Output the [X, Y] coordinate of the center of the cell containing the given text.  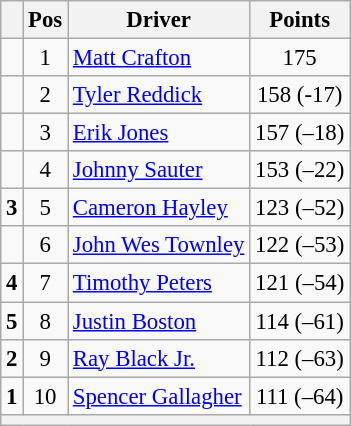
9 [46, 358]
Timothy Peters [159, 283]
153 (–22) [300, 170]
Pos [46, 20]
Tyler Reddick [159, 95]
122 (–53) [300, 245]
Cameron Hayley [159, 208]
7 [46, 283]
Johnny Sauter [159, 170]
Driver [159, 20]
111 (–64) [300, 396]
175 [300, 58]
158 (-17) [300, 95]
8 [46, 321]
114 (–61) [300, 321]
121 (–54) [300, 283]
112 (–63) [300, 358]
123 (–52) [300, 208]
157 (–18) [300, 133]
Justin Boston [159, 321]
Points [300, 20]
6 [46, 245]
Matt Crafton [159, 58]
10 [46, 396]
Spencer Gallagher [159, 396]
Ray Black Jr. [159, 358]
Erik Jones [159, 133]
John Wes Townley [159, 245]
